Capture the cell that displays the provided text and extract its [x, y] central coordinate. 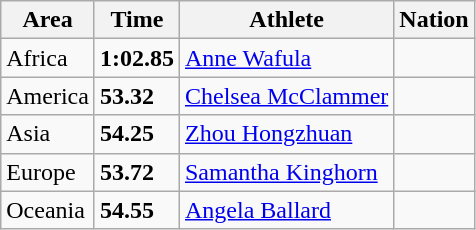
Area [48, 20]
Africa [48, 58]
America [48, 96]
Asia [48, 134]
Nation [434, 20]
Athlete [286, 20]
Samantha Kinghorn [286, 172]
1:02.85 [136, 58]
Chelsea McClammer [286, 96]
Europe [48, 172]
Zhou Hongzhuan [286, 134]
Anne Wafula [286, 58]
54.55 [136, 210]
53.72 [136, 172]
54.25 [136, 134]
Angela Ballard [286, 210]
Oceania [48, 210]
Time [136, 20]
53.32 [136, 96]
